For the text-containing cell, return its midpoint in [X, Y] coordinate format. 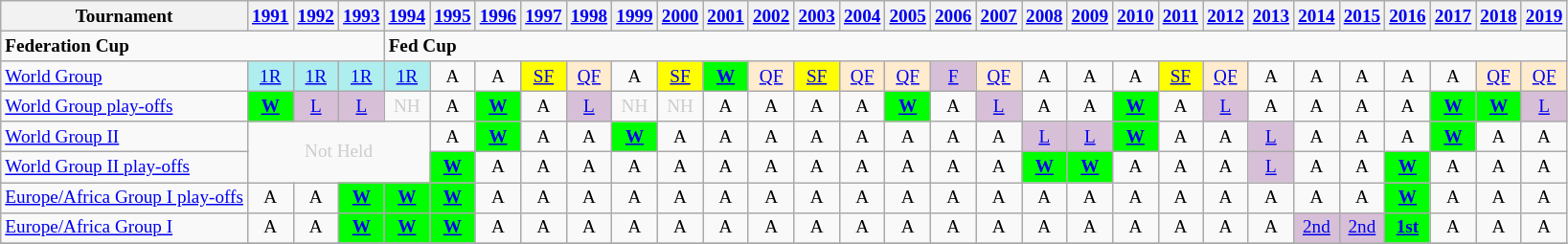
1999 [635, 16]
2008 [1044, 16]
Europe/Africa Group I [125, 228]
World Group II play-offs [125, 167]
2013 [1271, 16]
1st [1408, 228]
2009 [1090, 16]
1997 [544, 16]
2004 [862, 16]
2017 [1453, 16]
Europe/Africa Group I play-offs [125, 197]
Tournament [125, 16]
2011 [1180, 16]
2001 [726, 16]
1993 [362, 16]
2006 [953, 16]
2003 [817, 16]
1992 [316, 16]
1998 [589, 16]
1994 [407, 16]
1996 [498, 16]
2007 [999, 16]
World Group II [125, 137]
2000 [680, 16]
World Group [125, 77]
Not Held [338, 151]
2005 [908, 16]
2002 [771, 16]
Federation Cup [193, 46]
2014 [1317, 16]
World Group play-offs [125, 106]
1991 [270, 16]
2018 [1499, 16]
2016 [1408, 16]
1995 [453, 16]
2010 [1136, 16]
2015 [1362, 16]
Fed Cup [975, 46]
F [953, 77]
2019 [1544, 16]
2012 [1226, 16]
